Extract the (x, y) coordinate from the center of the cell holding the provided text.  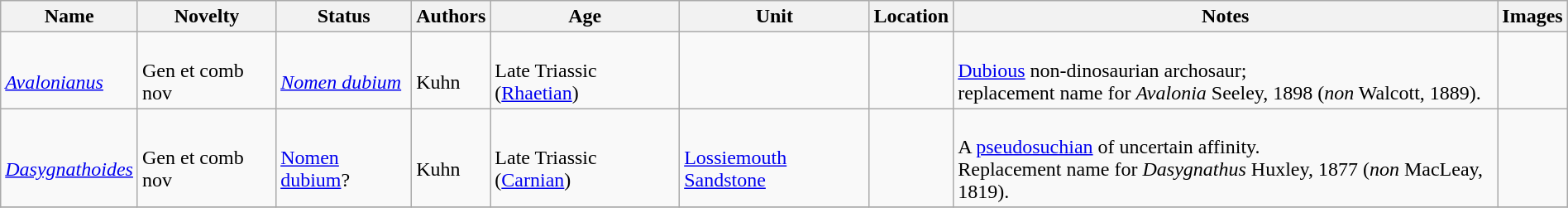
Late Triassic (Carnian) (586, 157)
Notes (1226, 17)
Avalonianus (69, 70)
Novelty (207, 17)
Status (344, 17)
Unit (774, 17)
Images (1532, 17)
Location (911, 17)
Nomen dubium? (344, 157)
Authors (452, 17)
Nomen dubium (344, 70)
Late Triassic (Rhaetian) (586, 70)
Dasygnathoides (69, 157)
A pseudosuchian of uncertain affinity.Replacement name for Dasygnathus Huxley, 1877 (non MacLeay, 1819). (1226, 157)
Name (69, 17)
Age (586, 17)
Lossiemouth Sandstone (774, 157)
Dubious non-dinosaurian archosaur; replacement name for Avalonia Seeley, 1898 (non Walcott, 1889). (1226, 70)
